Locate the cell with the specified text and output its (X, Y) center coordinate. 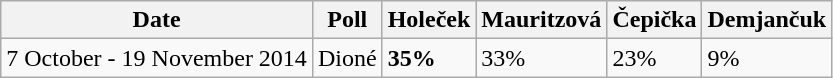
Holeček (429, 20)
Date (157, 20)
Demjančuk (767, 20)
Mauritzová (542, 20)
23% (654, 58)
Čepička (654, 20)
Dioné (347, 58)
33% (542, 58)
7 October - 19 November 2014 (157, 58)
9% (767, 58)
Poll (347, 20)
35% (429, 58)
